Determine the (X, Y) coordinate at the center of the cell enclosing the given text.  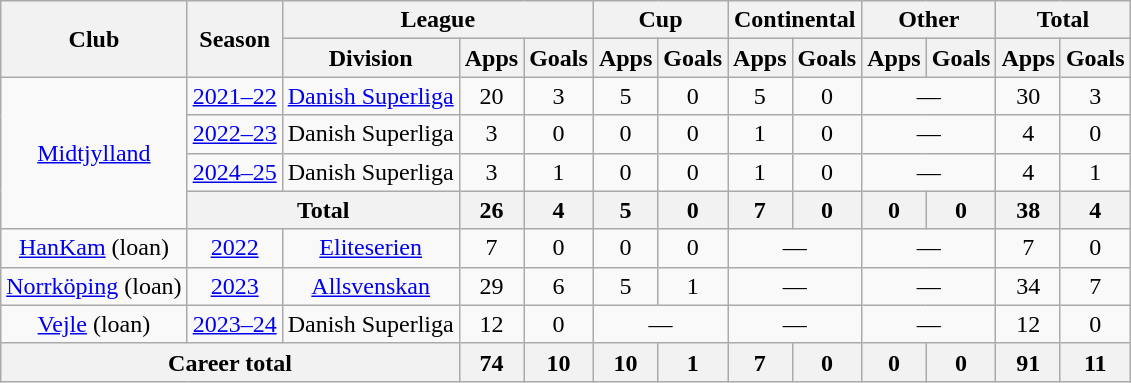
Career total (230, 362)
HanKam (loan) (94, 248)
Division (370, 58)
Season (234, 39)
34 (1028, 286)
20 (491, 96)
Continental (795, 20)
2021–22 (234, 96)
2024–25 (234, 172)
2023 (234, 286)
Allsvenskan (370, 286)
30 (1028, 96)
Cup (660, 20)
2023–24 (234, 324)
2022 (234, 248)
Norrköping (loan) (94, 286)
Eliteserien (370, 248)
74 (491, 362)
Club (94, 39)
Other (929, 20)
38 (1028, 210)
League (438, 20)
6 (559, 286)
29 (491, 286)
Midtjylland (94, 153)
91 (1028, 362)
Vejle (loan) (94, 324)
26 (491, 210)
2022–23 (234, 134)
11 (1095, 362)
